Capture the cell that displays the provided text and extract its (X, Y) central coordinate. 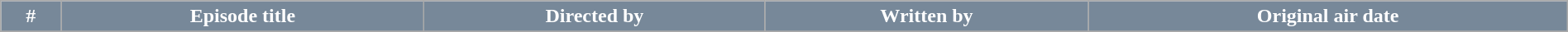
# (31, 16)
Written by (926, 16)
Original air date (1328, 16)
Episode title (243, 16)
Directed by (595, 16)
